Return (x, y) of the center of cell containing provided text 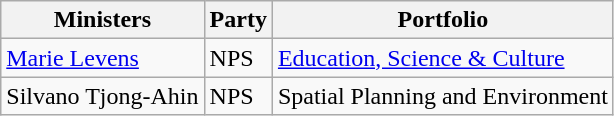
Silvano Tjong-Ahin (102, 96)
Party (238, 20)
Education, Science & Culture (442, 58)
Portfolio (442, 20)
Ministers (102, 20)
Spatial Planning and Environment (442, 96)
Marie Levens (102, 58)
